For the text-containing cell, return its midpoint in (x, y) coordinate format. 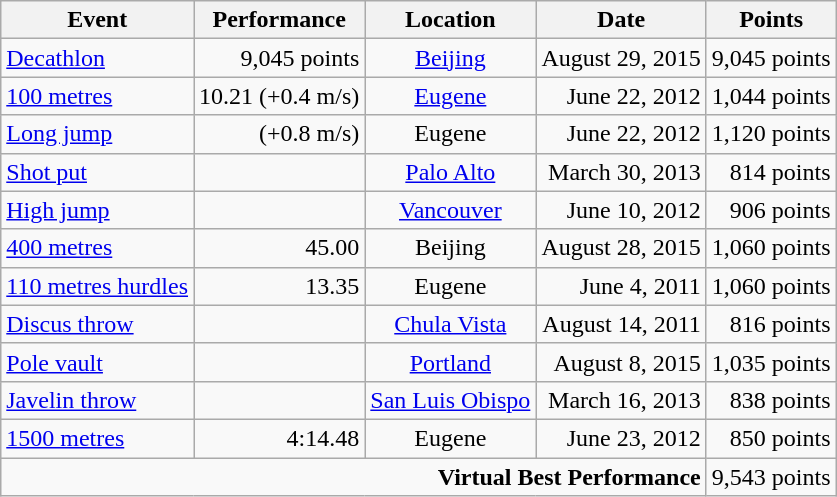
March 16, 2013 (621, 400)
August 28, 2015 (621, 248)
Vancouver (450, 210)
Decathlon (98, 58)
High jump (98, 210)
Performance (280, 20)
August 8, 2015 (621, 362)
Discus throw (98, 324)
Location (450, 20)
Event (98, 20)
Javelin throw (98, 400)
814 points (771, 172)
(+0.8 m/s) (280, 134)
838 points (771, 400)
June 23, 2012 (621, 438)
1,120 points (771, 134)
June 10, 2012 (621, 210)
110 metres hurdles (98, 286)
Palo Alto (450, 172)
1500 metres (98, 438)
June 4, 2011 (621, 286)
August 29, 2015 (621, 58)
Portland (450, 362)
Shot put (98, 172)
1,035 points (771, 362)
45.00 (280, 248)
Date (621, 20)
Points (771, 20)
13.35 (280, 286)
Chula Vista (450, 324)
Long jump (98, 134)
906 points (771, 210)
100 metres (98, 96)
9,543 points (771, 477)
816 points (771, 324)
1,044 points (771, 96)
850 points (771, 438)
4:14.48 (280, 438)
San Luis Obispo (450, 400)
Pole vault (98, 362)
Virtual Best Performance (354, 477)
10.21 (+0.4 m/s) (280, 96)
400 metres (98, 248)
August 14, 2011 (621, 324)
March 30, 2013 (621, 172)
